Return the (x, y) coordinate for the center point of the cell that contains the specified text.  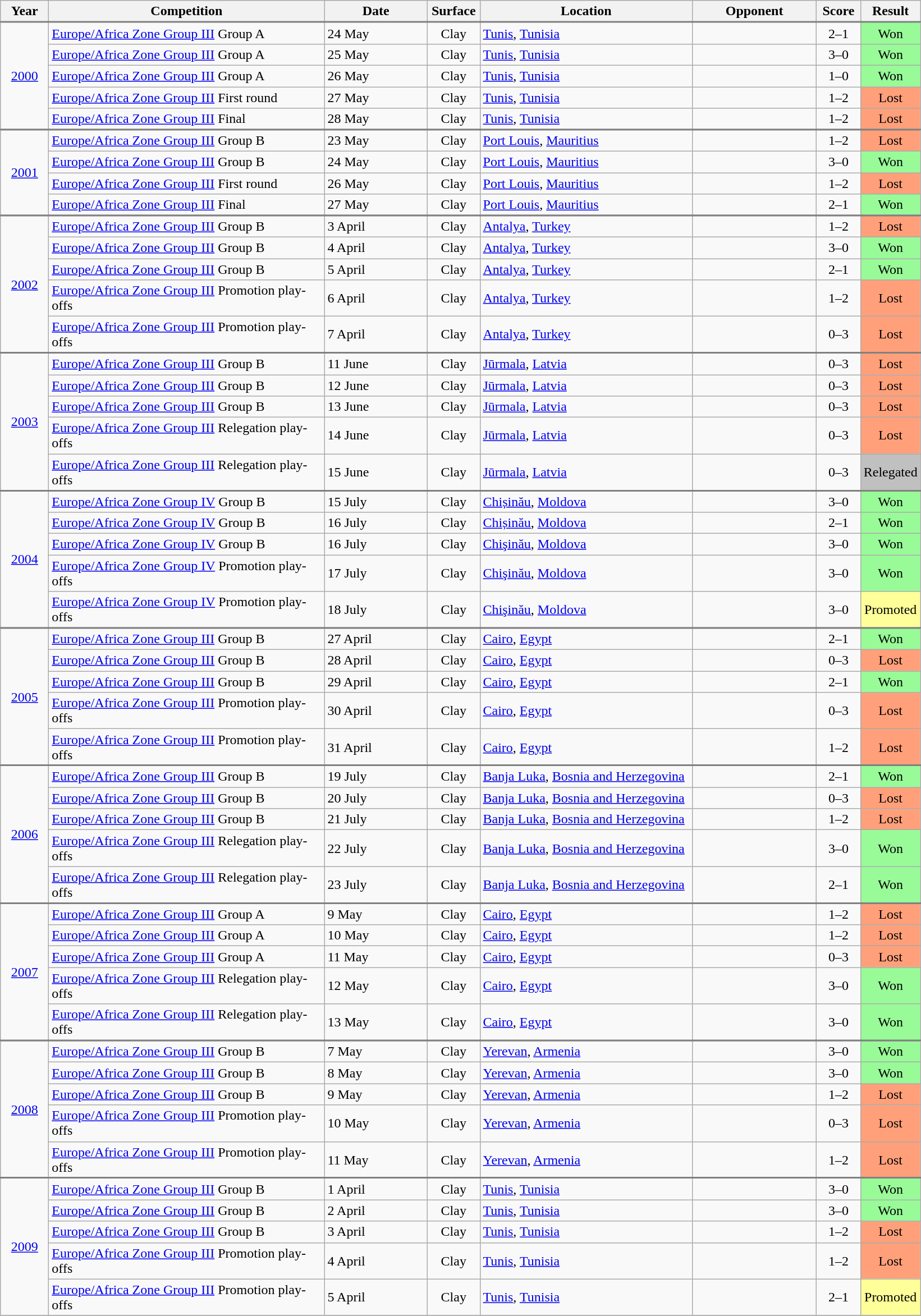
2007 (25, 972)
27 April (376, 639)
2005 (25, 697)
30 April (376, 710)
12 June (376, 386)
1 April (376, 1189)
2004 (25, 559)
6 April (376, 299)
2006 (25, 834)
20 July (376, 798)
22 July (376, 849)
Opponent (754, 11)
15 July (376, 502)
Result (890, 11)
31 April (376, 748)
2009 (25, 1247)
28 May (376, 119)
Year (25, 11)
Date (376, 11)
2002 (25, 284)
Score (838, 11)
17 July (376, 574)
23 May (376, 140)
28 April (376, 661)
Relegated (890, 473)
11 June (376, 364)
Competition (186, 11)
Location (586, 11)
14 June (376, 435)
15 June (376, 473)
13 June (376, 407)
19 July (376, 777)
1–0 (838, 76)
25 May (376, 54)
7 May (376, 1052)
2 April (376, 1210)
2000 (25, 76)
2008 (25, 1109)
2003 (25, 422)
23 July (376, 884)
18 July (376, 609)
29 April (376, 682)
2001 (25, 173)
7 April (376, 334)
Surface (453, 11)
13 May (376, 1022)
21 July (376, 819)
12 May (376, 985)
8 May (376, 1073)
